Scan for the cell matching the given text and deliver its [x, y] coordinate at center. 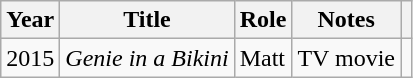
Notes [346, 20]
Genie in a Bikini [147, 58]
Year [30, 20]
TV movie [346, 58]
2015 [30, 58]
Title [147, 20]
Role [263, 20]
Matt [263, 58]
